Return (X, Y) of the center of cell containing provided text 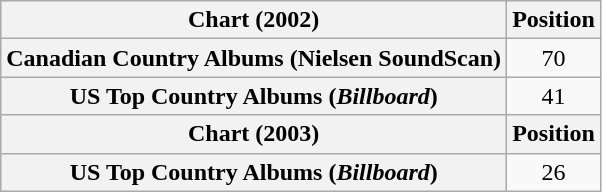
70 (554, 58)
41 (554, 96)
26 (554, 172)
Chart (2002) (254, 20)
Canadian Country Albums (Nielsen SoundScan) (254, 58)
Chart (2003) (254, 134)
